Return [X, Y] of the center of cell containing provided text 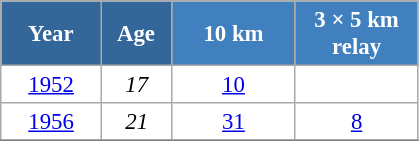
10 [234, 85]
3 × 5 km relay [356, 34]
1952 [52, 85]
1956 [52, 122]
Age [136, 34]
17 [136, 85]
8 [356, 122]
21 [136, 122]
10 km [234, 34]
Year [52, 34]
31 [234, 122]
